Search for the cell housing the specified text and yield its [X, Y] center coordinate. 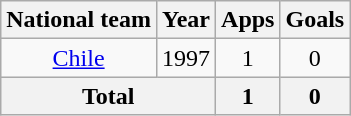
Chile [79, 58]
Year [186, 20]
1997 [186, 58]
National team [79, 20]
Apps [248, 20]
Total [108, 96]
Goals [315, 20]
